Search for the cell housing the specified text and yield its (X, Y) center coordinate. 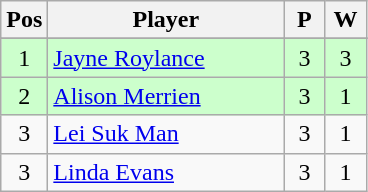
Player (166, 20)
2 (24, 96)
W (346, 20)
Linda Evans (166, 172)
Alison Merrien (166, 96)
Pos (24, 20)
P (304, 20)
Jayne Roylance (166, 58)
Lei Suk Man (166, 134)
